Detect which cell encompasses the target text, then output its (X, Y) center coordinate. 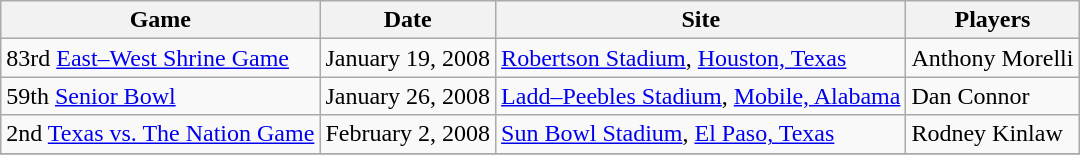
January 19, 2008 (408, 58)
Dan Connor (992, 96)
Date (408, 20)
Game (160, 20)
Ladd–Peebles Stadium, Mobile, Alabama (701, 96)
Rodney Kinlaw (992, 134)
2nd Texas vs. The Nation Game (160, 134)
Robertson Stadium, Houston, Texas (701, 58)
Site (701, 20)
February 2, 2008 (408, 134)
Sun Bowl Stadium, El Paso, Texas (701, 134)
83rd East–West Shrine Game (160, 58)
59th Senior Bowl (160, 96)
January 26, 2008 (408, 96)
Players (992, 20)
Anthony Morelli (992, 58)
